Find where the given text appears and provide that cell's center as (x, y) coordinate. 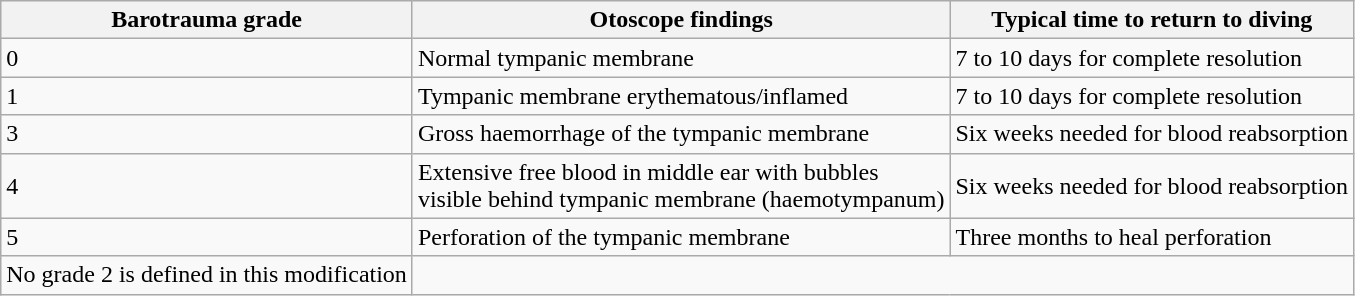
Gross haemorrhage of the tympanic membrane (681, 134)
1 (207, 96)
3 (207, 134)
Tympanic membrane erythematous/inflamed (681, 96)
No grade 2 is defined in this modification (207, 275)
Typical time to return to diving (1152, 20)
5 (207, 237)
Three months to heal perforation (1152, 237)
Normal tympanic membrane (681, 58)
Perforation of the tympanic membrane (681, 237)
0 (207, 58)
Extensive free blood in middle ear with bubblesvisible behind tympanic membrane (haemotympanum) (681, 186)
4 (207, 186)
Otoscope findings (681, 20)
Barotrauma grade (207, 20)
